Output the (x, y) coordinate of the center of the cell containing the given text.  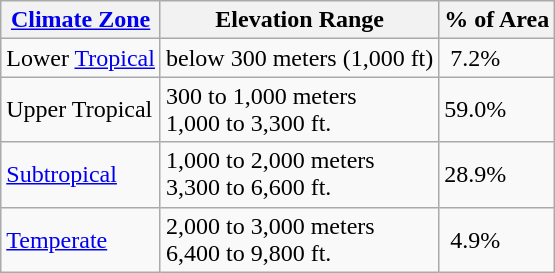
Upper Tropical (81, 110)
Subtropical (81, 174)
% of Area (497, 20)
2,000 to 3,000 meters6,400 to 9,800 ft. (299, 240)
300 to 1,000 meters1,000 to 3,300 ft. (299, 110)
Lower Tropical (81, 58)
Temperate (81, 240)
1,000 to 2,000 meters3,300 to 6,600 ft. (299, 174)
below 300 meters (1,000 ft) (299, 58)
4.9% (497, 240)
59.0% (497, 110)
Climate Zone (81, 20)
28.9% (497, 174)
7.2% (497, 58)
Elevation Range (299, 20)
